From the cell containing the given text, extract its center point as [x, y] coordinate. 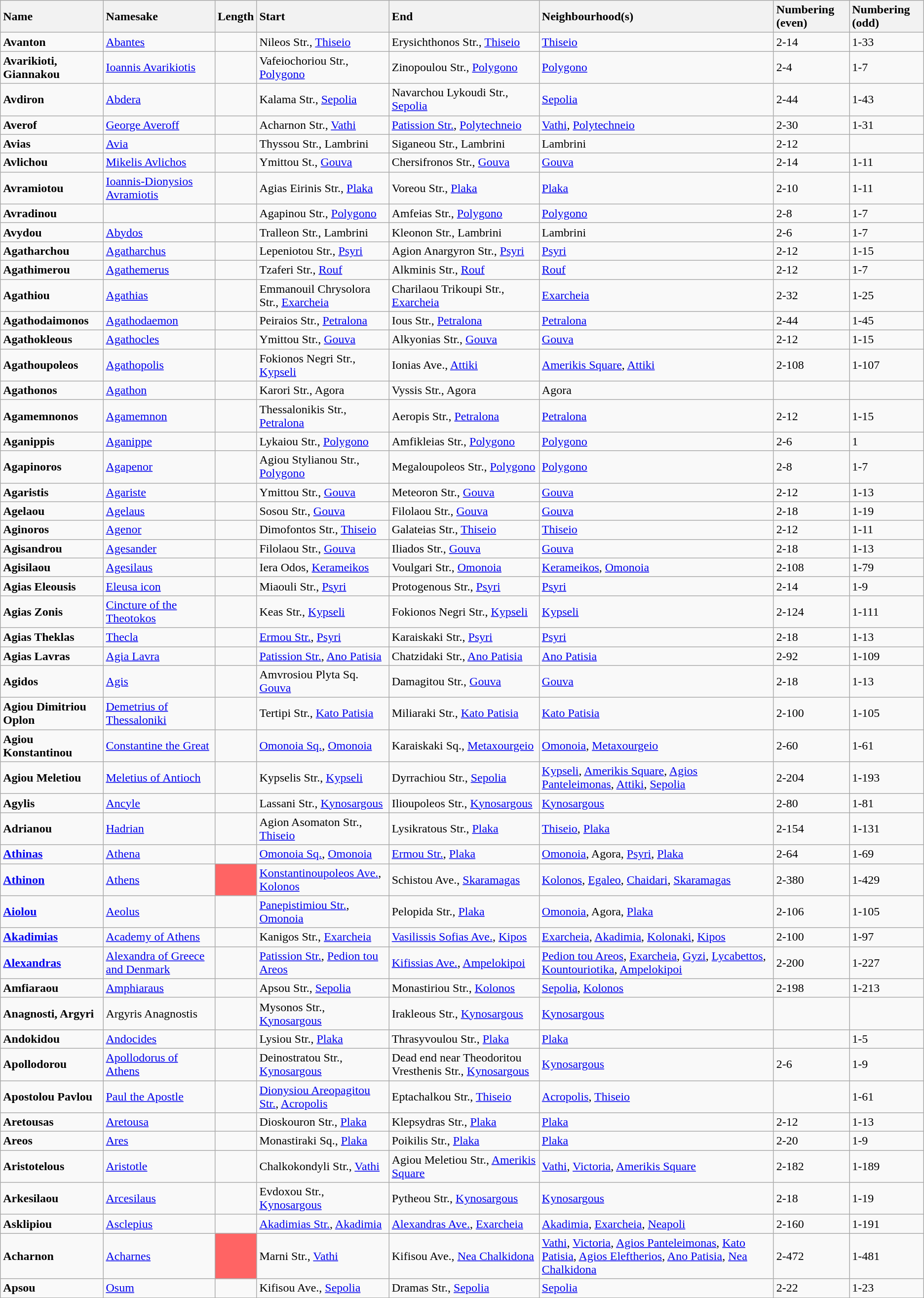
Lysiou Str., Plaka [323, 1039]
Agia Lavra [159, 656]
Kerameikos, Omonoia [656, 567]
Lassani Str., Kynosargous [323, 803]
2-32 [811, 295]
Agesilaus [159, 567]
Kypselis Str., Kypseli [323, 778]
Apsou [52, 1288]
Agapinoros [52, 467]
Ermou Str., Psyri [323, 637]
Patission Str., Polytechneio [464, 125]
Voulgari Str., Omonoia [464, 567]
1-107 [886, 365]
Vathi, Polytechneio [656, 125]
Academy of Athens [159, 937]
Charilaou Trikoupi Str., Exarcheia [464, 295]
2-106 [811, 911]
1-79 [886, 567]
Agathimerou [52, 270]
Chatzidaki Str., Ano Patisia [464, 656]
Iera Odos, Kerameikos [323, 567]
Protogenous Str., Psyri [464, 586]
Length [235, 17]
1-429 [886, 880]
Agias Lavras [52, 656]
Anagnosti, Argyri [52, 1013]
1-111 [886, 611]
Numbering (odd) [886, 17]
Exarcheia [656, 295]
Thrasyvoulou Str., Plaka [464, 1039]
Apollodorou [52, 1064]
Arkesilaou [52, 1199]
Agion Asomaton Str., Thiseio [323, 828]
2-80 [811, 803]
2-380 [811, 880]
Aginoros [52, 530]
Aretousas [52, 1122]
Erysichthonos Str., Thiseio [464, 42]
1-189 [886, 1166]
2-182 [811, 1166]
Dead end near Theodoritou Vresthenis Str., Kynosargous [464, 1064]
1-25 [886, 295]
Agathemerus [159, 270]
Mysonos Str., Kynosargous [323, 1013]
Agiou Dimitriou Oplon [52, 714]
Vathi, Victoria, Agios Panteleimonas, Kato Patisia, Agios Eleftherios, Ano Patisia, Nea Chalkidona [656, 1256]
Argyris Anagnostis [159, 1013]
Agathias [159, 295]
Avia [159, 144]
Omonoia, Agora, Psyri, Plaka [656, 854]
Ares [159, 1141]
2-92 [811, 656]
Agatharchou [52, 251]
Ano Patisia [656, 656]
Averof [52, 125]
Arcesilaus [159, 1199]
Constantine the Great [159, 746]
Agathopolis [159, 365]
Agelaus [159, 511]
Kolonos, Egaleo, Chaidari, Skaramagas [656, 880]
Ancyle [159, 803]
Galateias Str., Thiseio [464, 530]
Dimofontos Str., Thiseio [323, 530]
Avlichou [52, 162]
Ilioupoleos Str., Kynosargous [464, 803]
Name [52, 17]
Acharnes [159, 1256]
Agisandrou [52, 549]
2-472 [811, 1256]
Agiou Meletiou [52, 778]
Akadimias Str., Akadimia [323, 1224]
Osum [159, 1288]
Thiseio, Plaka [656, 828]
Kato Patisia [656, 714]
Schistou Ave., Skaramagas [464, 880]
Agesander [159, 549]
Peiraios Str., Petralona [323, 321]
Agias Eleousis [52, 586]
1-97 [886, 937]
Eptachalkou Str., Thiseio [464, 1096]
Konstantinoupoleos Ave., Kolonos [323, 880]
Agiou Stylianou Str., Polygono [323, 467]
Pelopida Str., Plaka [464, 911]
1-5 [886, 1039]
Neighbourhood(s) [656, 17]
Kleonon Str., Lambrini [464, 232]
Voreou Str., Plaka [464, 188]
Agathon [159, 391]
Agenor [159, 530]
Aristotelous [52, 1166]
Agathodaemon [159, 321]
Lepeniotou Str., Psyri [323, 251]
Poikilis Str., Plaka [464, 1141]
Keas Str., Kypseli [323, 611]
Chalkokondyli Str., Vathi [323, 1166]
Agiou Meletiou Str., Amerikis Square [464, 1166]
1-31 [886, 125]
Ymittou St., Gouva [323, 162]
Agathodaimonos [52, 321]
Thyssou Str., Lambrini [323, 144]
2-154 [811, 828]
Numbering (even) [811, 17]
Sosou Str., Gouva [323, 511]
1 [886, 441]
Avydou [52, 232]
Aeropis Str., Petralona [464, 416]
Aiolou [52, 911]
2-198 [811, 988]
Apsou Str., Sepolia [323, 988]
Sepolia, Kolonos [656, 988]
Dyrrachiou Str., Sepolia [464, 778]
Karaiskaki Sq., Metaxourgeio [464, 746]
Andocides [159, 1039]
2-200 [811, 963]
Miliaraki Str., Kato Patisia [464, 714]
Dioskouron Str., Plaka [323, 1122]
Meteoron Str., Gouva [464, 492]
Dionysiou Areopagitou Str., Acropolis [323, 1096]
Tzaferi Str., Rouf [323, 270]
1-131 [886, 828]
Panepistimiou Str., Omonoia [323, 911]
Agelaou [52, 511]
Apostolou Pavlou [52, 1096]
1-23 [886, 1288]
Amfeias Str., Polygono [464, 213]
George Averoff [159, 125]
Thessalonikis Str., Petralona [323, 416]
Abdera [159, 100]
Agias Theklas [52, 637]
Siganeou Str., Lambrini [464, 144]
Ionias Ave., Attiki [464, 365]
Alexandra of Greece and Denmark [159, 963]
2-160 [811, 1224]
Kifisou Ave., Nea Chalkidona [464, 1256]
Vafeiochoriou Str., Polygono [323, 67]
Athinon [52, 880]
Navarchou Lykoudi Str., Sepolia [464, 100]
2-204 [811, 778]
Amfikleias Str., Polygono [464, 441]
Alkyonias Str., Gouva [464, 340]
2-64 [811, 854]
Kifisou Ave., Sepolia [323, 1288]
Amfiaraou [52, 988]
Agias Eirinis Str., Plaka [323, 188]
Aganippe [159, 441]
Athena [159, 854]
Chersifronos Str., Gouva [464, 162]
Akadimia, Exarcheia, Neapoli [656, 1224]
Rouf [656, 270]
Karori Str., Agora [323, 391]
Agathokleous [52, 340]
Ioannis-Dionysios Avramiotis [159, 188]
Agapenor [159, 467]
Alkminis Str., Rouf [464, 270]
Kypseli, Amerikis Square, Agios Panteleimonas, Attiki, Sepolia [656, 778]
Abantes [159, 42]
2-124 [811, 611]
Dramas Str., Sepolia [464, 1288]
1-193 [886, 778]
Avarikioti, Giannakou [52, 67]
Agathiou [52, 295]
Agora [656, 391]
End [464, 17]
Hadrian [159, 828]
Lykaiou Str., Polygono [323, 441]
1-33 [886, 42]
Aristotle [159, 1166]
Monastiriou Str., Kolonos [464, 988]
Pedion tou Areos, Exarcheia, Gyzi, Lycabettos, Kountouriotika, Ampelokipoi [656, 963]
Deinostratou Str., Kynosargous [323, 1064]
Agis [159, 681]
Kypseli [656, 611]
2-60 [811, 746]
2-30 [811, 125]
2-4 [811, 67]
Agaristis [52, 492]
Abydos [159, 232]
Agapinou Str., Polygono [323, 213]
Tertipi Str., Kato Patisia [323, 714]
Demetrius of Thessaloniki [159, 714]
Vyssis Str., Agora [464, 391]
Alexandras Ave., Exarcheia [464, 1224]
Agariste [159, 492]
Aganippis [52, 441]
Zinopoulou Str., Polygono [464, 67]
Nileos Str., Thiseio [323, 42]
Karaiskaki Str., Psyri [464, 637]
Avias [52, 144]
Pytheou Str., Kynosargous [464, 1199]
Asklipiou [52, 1224]
Ermou Str., Plaka [464, 854]
Paul the Apostle [159, 1096]
Omonoia, Agora, Plaka [656, 911]
Miaouli Str., Psyri [323, 586]
Irakleous Str., Kynosargous [464, 1013]
1-69 [886, 854]
Start [323, 17]
Vathi, Victoria, Amerikis Square [656, 1166]
Amerikis Square, Attiki [656, 365]
Ious Str., Petralona [464, 321]
1-481 [886, 1256]
Megaloupoleos Str., Polygono [464, 467]
Ioannis Avarikiotis [159, 67]
Apollodorus of Athens [159, 1064]
Agatharchus [159, 251]
Agias Zonis [52, 611]
Alexandras [52, 963]
Agidos [52, 681]
Agamemnonos [52, 416]
Asclepius [159, 1224]
1-227 [886, 963]
Marni Str., Vathi [323, 1256]
Acharnon [52, 1256]
Agisilaou [52, 567]
Athinas [52, 854]
Patission Str., Pedion tou Areos [323, 963]
2-22 [811, 1288]
Aretousa [159, 1122]
Evdoxou Str., Kynosargous [323, 1199]
Kifissias Ave., Ampelokipoi [464, 963]
Iliados Str., Gouva [464, 549]
Klepsydras Str., Plaka [464, 1122]
Avramiotou [52, 188]
Agamemnon [159, 416]
Akadimias [52, 937]
Monastiraki Sq., Plaka [323, 1141]
Mikelis Avlichos [159, 162]
Agylis [52, 803]
Eleusa icon [159, 586]
Patission Str., Ano Patisia [323, 656]
Adrianou [52, 828]
Agathoupoleos [52, 365]
Exarcheia, Akadimia, Kolonaki, Kipos [656, 937]
Avradinou [52, 213]
1-43 [886, 100]
Avdiron [52, 100]
Damagitou Str., Gouva [464, 681]
Vasilissis Sofias Ave., Kipos [464, 937]
Namesake [159, 17]
Kanigos Str., Exarcheia [323, 937]
Andokidou [52, 1039]
2-10 [811, 188]
Emmanouil Chrysolora Str., Exarcheia [323, 295]
Meletius of Antioch [159, 778]
Areos [52, 1141]
1-213 [886, 988]
Acharnon Str., Vathi [323, 125]
Avanton [52, 42]
1-109 [886, 656]
2-20 [811, 1141]
Agiou Konstantinou [52, 746]
Cincture of the Theotokos [159, 611]
1-191 [886, 1224]
Lysikratous Str., Plaka [464, 828]
Agion Anargyron Str., Psyri [464, 251]
Acropolis, Thiseio [656, 1096]
Agathonos [52, 391]
Aeolus [159, 911]
Athens [159, 880]
Thecla [159, 637]
1-81 [886, 803]
Tralleon Str., Lambrini [323, 232]
Kalama Str., Sepolia [323, 100]
Amphiaraus [159, 988]
Agathocles [159, 340]
Omonoia, Metaxourgeio [656, 746]
1-45 [886, 321]
Amvrosiou Plyta Sq. Gouva [323, 681]
